Provide the [x, y] coordinate of the cell's center where the given text is located.  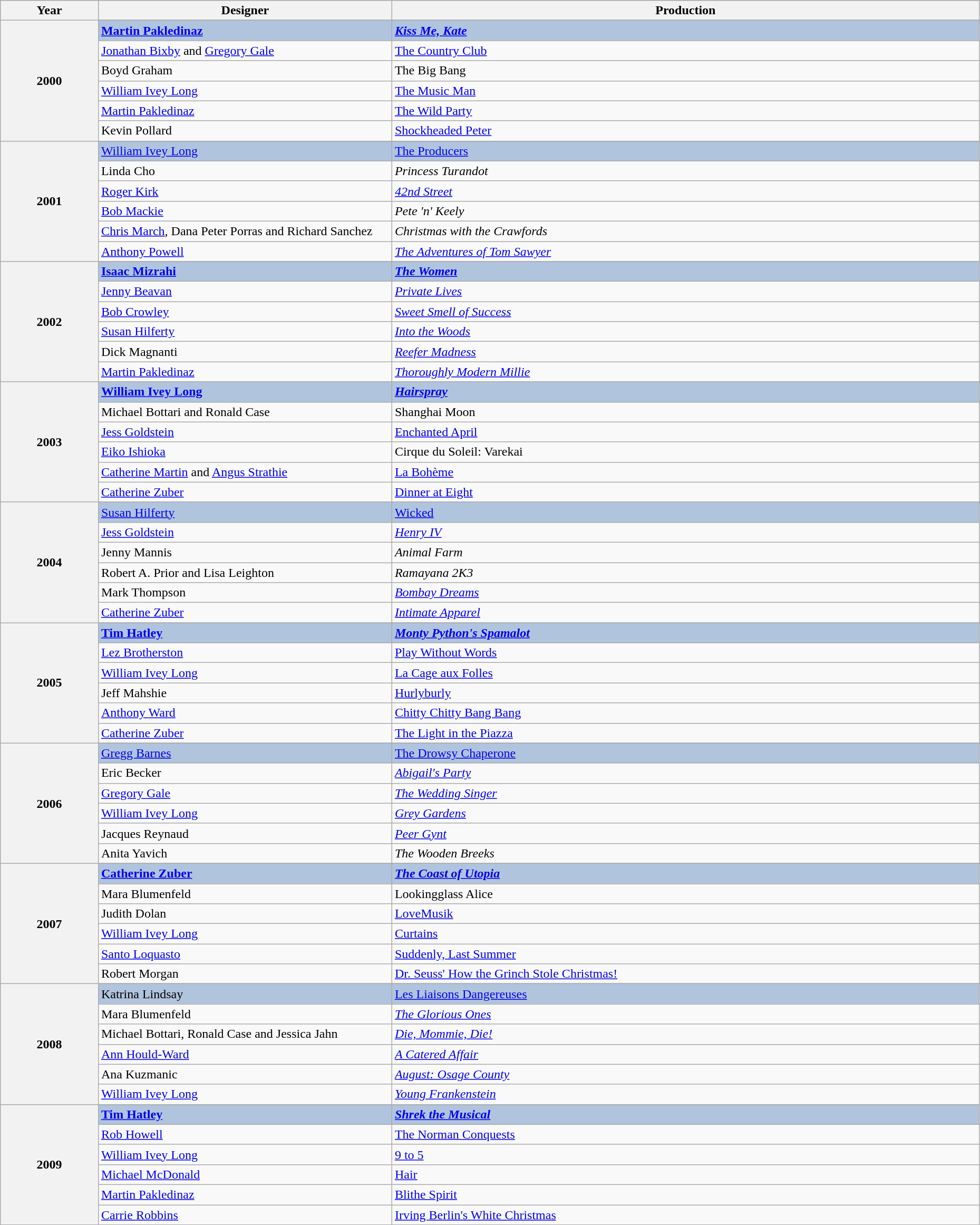
Enchanted April [685, 432]
Cirque du Soleil: Varekai [685, 452]
The Light in the Piazza [685, 733]
Thoroughly Modern Millie [685, 372]
Into the Woods [685, 332]
Irving Berlin's White Christmas [685, 1214]
Kevin Pollard [245, 131]
Les Liaisons Dangereuses [685, 994]
Peer Gynt [685, 833]
La Bohème [685, 472]
Catherine Martin and Angus Strathie [245, 472]
2001 [50, 201]
Jenny Mannis [245, 552]
Shanghai Moon [685, 412]
Anita Yavich [245, 853]
Lookingglass Alice [685, 894]
Bob Crowley [245, 312]
Katrina Lindsay [245, 994]
Princess Turandot [685, 171]
2008 [50, 1044]
Michael Bottari, Ronald Case and Jessica Jahn [245, 1034]
Curtains [685, 934]
2002 [50, 322]
The Country Club [685, 51]
Sweet Smell of Success [685, 312]
Hurlyburly [685, 693]
Linda Cho [245, 171]
Dinner at Eight [685, 492]
The Wooden Breeks [685, 853]
2003 [50, 442]
Michael McDonald [245, 1174]
Robert A. Prior and Lisa Leighton [245, 572]
Reefer Madness [685, 352]
The Big Bang [685, 71]
Hairspray [685, 392]
August: Osage County [685, 1074]
Grey Gardens [685, 813]
Kiss Me, Kate [685, 31]
Santo Loquasto [245, 954]
Wicked [685, 512]
The Wild Party [685, 111]
Shrek the Musical [685, 1114]
A Catered Affair [685, 1054]
Christmas with the Crawfords [685, 231]
Henry IV [685, 532]
Ramayana 2K3 [685, 572]
Suddenly, Last Summer [685, 954]
Year [50, 11]
Designer [245, 11]
Gregory Gale [245, 793]
The Producers [685, 151]
The Coast of Utopia [685, 873]
Hair [685, 1174]
Jacques Reynaud [245, 833]
The Women [685, 272]
Young Frankenstein [685, 1094]
Jeff Mahshie [245, 693]
Dick Magnanti [245, 352]
Eric Becker [245, 773]
The Music Man [685, 91]
Gregg Barnes [245, 753]
Intimate Apparel [685, 613]
Chitty Chitty Bang Bang [685, 713]
Carrie Robbins [245, 1214]
Ann Hould-Ward [245, 1054]
Production [685, 11]
Eiko Ishioka [245, 452]
Boyd Graham [245, 71]
Anthony Ward [245, 713]
Jonathan Bixby and Gregory Gale [245, 51]
Monty Python's Spamalot [685, 633]
Animal Farm [685, 552]
The Adventures of Tom Sawyer [685, 252]
Isaac Mizrahi [245, 272]
Bombay Dreams [685, 593]
42nd Street [685, 191]
The Drowsy Chaperone [685, 753]
2009 [50, 1164]
2005 [50, 683]
Robert Morgan [245, 974]
Judith Dolan [245, 914]
LoveMusik [685, 914]
2006 [50, 803]
The Norman Conquests [685, 1134]
Lez Brotherston [245, 653]
The Glorious Ones [685, 1014]
Jenny Beavan [245, 292]
2004 [50, 562]
Private Lives [685, 292]
The Wedding Singer [685, 793]
2000 [50, 81]
Play Without Words [685, 653]
Rob Howell [245, 1134]
2007 [50, 923]
Dr. Seuss' How the Grinch Stole Christmas! [685, 974]
Anthony Powell [245, 252]
La Cage aux Folles [685, 673]
Michael Bottari and Ronald Case [245, 412]
Roger Kirk [245, 191]
Mark Thompson [245, 593]
Blithe Spirit [685, 1194]
9 to 5 [685, 1154]
Abigail's Party [685, 773]
Die, Mommie, Die! [685, 1034]
Ana Kuzmanic [245, 1074]
Chris March, Dana Peter Porras and Richard Sanchez [245, 231]
Bob Mackie [245, 211]
Shockheaded Peter [685, 131]
Pete 'n' Keely [685, 211]
